Locate the cell with the specified text and output its [X, Y] center coordinate. 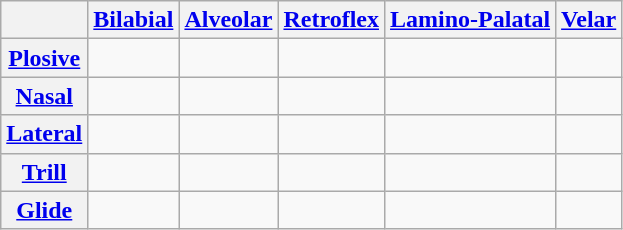
Alveolar [228, 20]
Lamino-Palatal [470, 20]
Nasal [44, 96]
Plosive [44, 58]
Velar [589, 20]
Glide [44, 210]
Bilabial [134, 20]
Retroflex [332, 20]
Trill [44, 172]
Lateral [44, 134]
